From the cell containing the given text, extract its center point as [X, Y] coordinate. 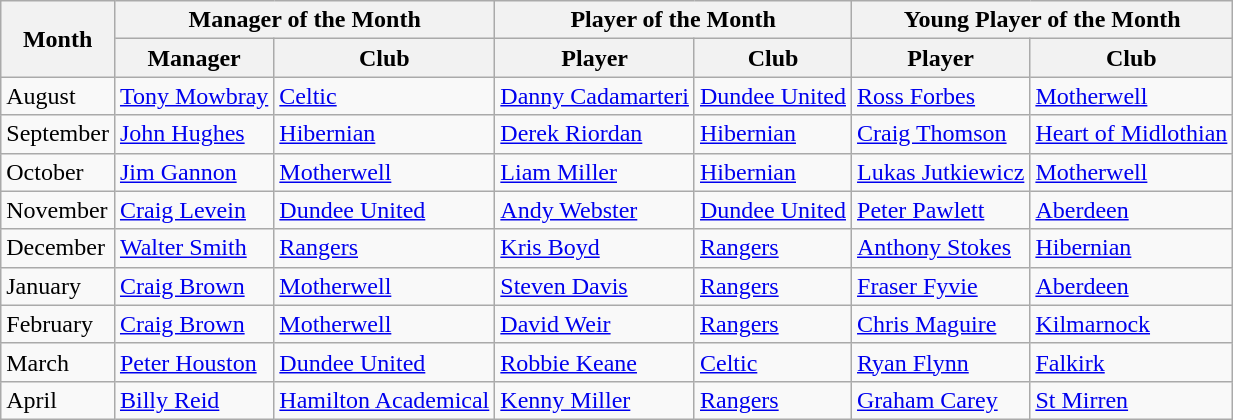
December [58, 248]
David Weir [595, 324]
Falkirk [1132, 362]
Billy Reid [194, 400]
St Mirren [1132, 400]
October [58, 172]
Fraser Fyvie [941, 286]
Danny Cadamarteri [595, 96]
Walter Smith [194, 248]
Month [58, 39]
Liam Miller [595, 172]
April [58, 400]
Andy Webster [595, 210]
August [58, 96]
Lukas Jutkiewicz [941, 172]
Chris Maguire [941, 324]
Peter Houston [194, 362]
Ryan Flynn [941, 362]
February [58, 324]
Anthony Stokes [941, 248]
Heart of Midlothian [1132, 134]
Ross Forbes [941, 96]
Kris Boyd [595, 248]
Peter Pawlett [941, 210]
Tony Mowbray [194, 96]
Derek Riordan [595, 134]
Jim Gannon [194, 172]
Manager of the Month [304, 20]
Graham Carey [941, 400]
Robbie Keane [595, 362]
Hamilton Academical [384, 400]
Kilmarnock [1132, 324]
March [58, 362]
John Hughes [194, 134]
Craig Levein [194, 210]
Young Player of the Month [1042, 20]
Manager [194, 58]
Craig Thomson [941, 134]
Kenny Miller [595, 400]
Player of the Month [674, 20]
January [58, 286]
September [58, 134]
Steven Davis [595, 286]
November [58, 210]
